Identify which cell holds the provided text, then report its [x, y] central coordinate. 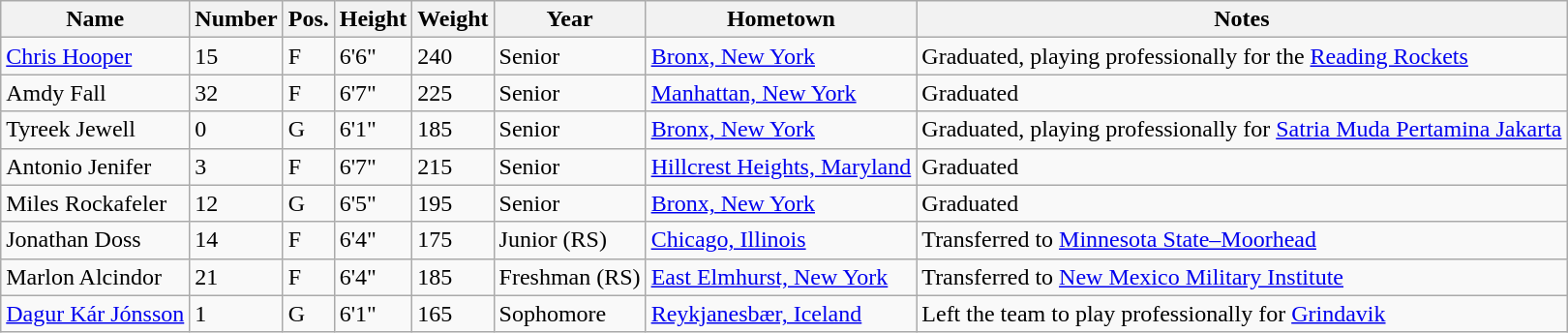
Freshman (RS) [569, 277]
6'6" [373, 56]
240 [453, 56]
32 [236, 93]
Junior (RS) [569, 240]
Sophomore [569, 314]
1 [236, 314]
0 [236, 130]
Notes [1242, 19]
Number [236, 19]
Amdy Fall [95, 93]
Name [95, 19]
Transferred to New Mexico Military Institute [1242, 277]
12 [236, 203]
Tyreek Jewell [95, 130]
East Elmhurst, New York [781, 277]
Graduated, playing professionally for the Reading Rockets [1242, 56]
Marlon Alcindor [95, 277]
Hometown [781, 19]
195 [453, 203]
Pos. [308, 19]
175 [453, 240]
Hillcrest Heights, Maryland [781, 166]
Antonio Jenifer [95, 166]
Transferred to Minnesota State–Moorhead [1242, 240]
Chicago, Illinois [781, 240]
Weight [453, 19]
Reykjanesbær, Iceland [781, 314]
Left the team to play professionally for Grindavik [1242, 314]
Chris Hooper [95, 56]
165 [453, 314]
Jonathan Doss [95, 240]
3 [236, 166]
Dagur Kár Jónsson [95, 314]
Manhattan, New York [781, 93]
21 [236, 277]
Graduated, playing professionally for Satria Muda Pertamina Jakarta [1242, 130]
Miles Rockafeler [95, 203]
15 [236, 56]
Year [569, 19]
6'5" [373, 203]
Height [373, 19]
215 [453, 166]
14 [236, 240]
225 [453, 93]
